Scan for the cell matching the given text and deliver its [X, Y] coordinate at center. 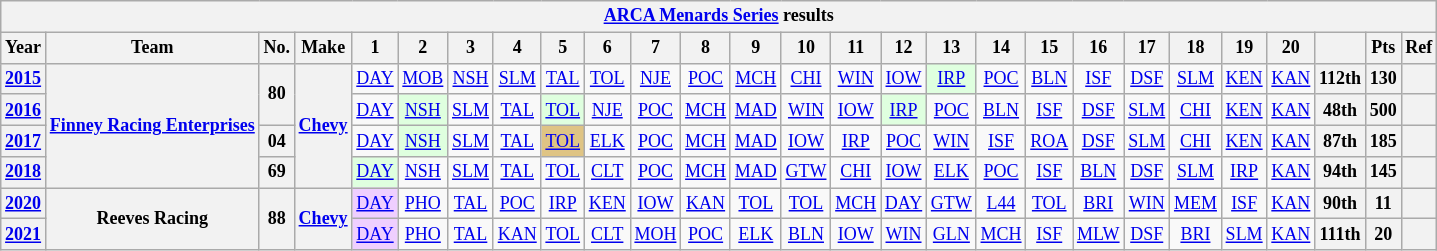
80 [276, 94]
90th [1340, 204]
ARCA Menards Series results [719, 16]
No. [276, 48]
2021 [24, 234]
12 [903, 48]
Pts [1383, 48]
6 [607, 48]
04 [276, 140]
MOB [423, 78]
2015 [24, 78]
19 [1244, 48]
14 [1001, 48]
ROA [1050, 140]
2018 [24, 172]
MEM [1196, 204]
13 [952, 48]
L44 [1001, 204]
GLN [952, 234]
Finney Racing Enterprises [152, 126]
9 [756, 48]
17 [1147, 48]
185 [1383, 140]
112th [1340, 78]
8 [706, 48]
1 [375, 48]
2016 [24, 110]
111th [1340, 234]
500 [1383, 110]
5 [562, 48]
88 [276, 219]
145 [1383, 172]
130 [1383, 78]
Ref [1419, 48]
7 [656, 48]
MOH [656, 234]
16 [1098, 48]
2017 [24, 140]
2020 [24, 204]
Year [24, 48]
Team [152, 48]
48th [1340, 110]
MLW [1098, 234]
15 [1050, 48]
Make [323, 48]
69 [276, 172]
10 [806, 48]
2 [423, 48]
18 [1196, 48]
4 [517, 48]
Reeves Racing [152, 219]
3 [471, 48]
87th [1340, 140]
94th [1340, 172]
